Output the (X, Y) coordinate of the center of the cell containing the given text.  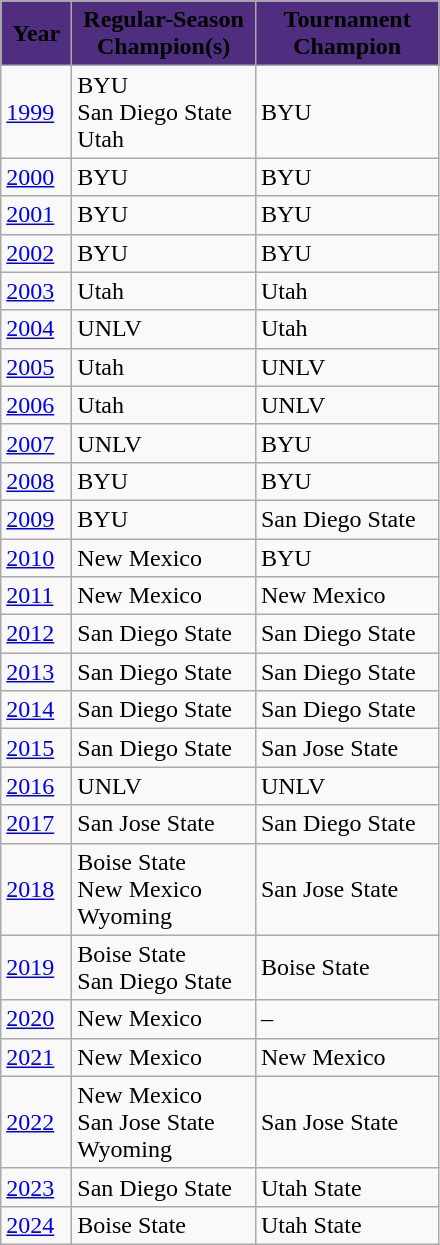
2009 (36, 519)
2004 (36, 329)
2008 (36, 481)
2006 (36, 405)
2014 (36, 710)
BYUSan Diego State Utah (164, 112)
2018 (36, 889)
Regular-Season Champion(s) (164, 34)
2016 (36, 786)
2001 (36, 215)
2010 (36, 557)
2021 (36, 1057)
2017 (36, 824)
Year (36, 34)
2002 (36, 253)
2005 (36, 367)
Boise StateNew MexicoWyoming (164, 889)
New MexicoSan Jose StateWyoming (164, 1122)
– (347, 1019)
2024 (36, 1225)
2007 (36, 443)
2012 (36, 634)
2023 (36, 1187)
1999 (36, 112)
Boise StateSan Diego State (164, 968)
2011 (36, 596)
2015 (36, 748)
2013 (36, 672)
2019 (36, 968)
2020 (36, 1019)
2003 (36, 291)
2022 (36, 1122)
Tournament Champion (347, 34)
2000 (36, 177)
